Find where the given text appears and provide that cell's center as (x, y) coordinate. 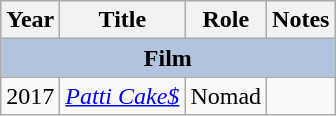
Notes (301, 20)
Role (226, 20)
Nomad (226, 96)
Title (122, 20)
Film (168, 58)
2017 (30, 96)
Year (30, 20)
Patti Cake$ (122, 96)
